Locate the cell with the specified text and output its [x, y] center coordinate. 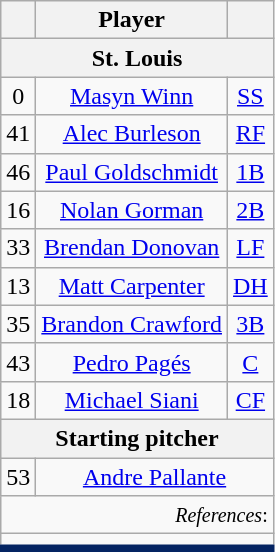
RF [251, 134]
16 [18, 210]
Brendan Donovan [132, 248]
St. Louis [137, 58]
Matt Carpenter [132, 286]
Paul Goldschmidt [132, 172]
13 [18, 286]
Brandon Crawford [132, 324]
18 [18, 400]
Andre Pallante [154, 477]
Player [132, 20]
53 [18, 477]
43 [18, 362]
Nolan Gorman [132, 210]
46 [18, 172]
CF [251, 400]
2B [251, 210]
1B [251, 172]
DH [251, 286]
SS [251, 96]
References: [137, 515]
Starting pitcher [137, 438]
41 [18, 134]
3B [251, 324]
Alec Burleson [132, 134]
Pedro Pagés [132, 362]
C [251, 362]
35 [18, 324]
Michael Siani [132, 400]
0 [18, 96]
33 [18, 248]
LF [251, 248]
Masyn Winn [132, 96]
